Output the (x, y) coordinate of the center of the cell containing the given text.  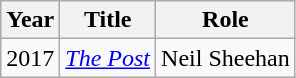
Title (108, 20)
The Post (108, 58)
Year (30, 20)
2017 (30, 58)
Role (226, 20)
Neil Sheehan (226, 58)
